Scan for the cell matching the given text and deliver its [x, y] coordinate at center. 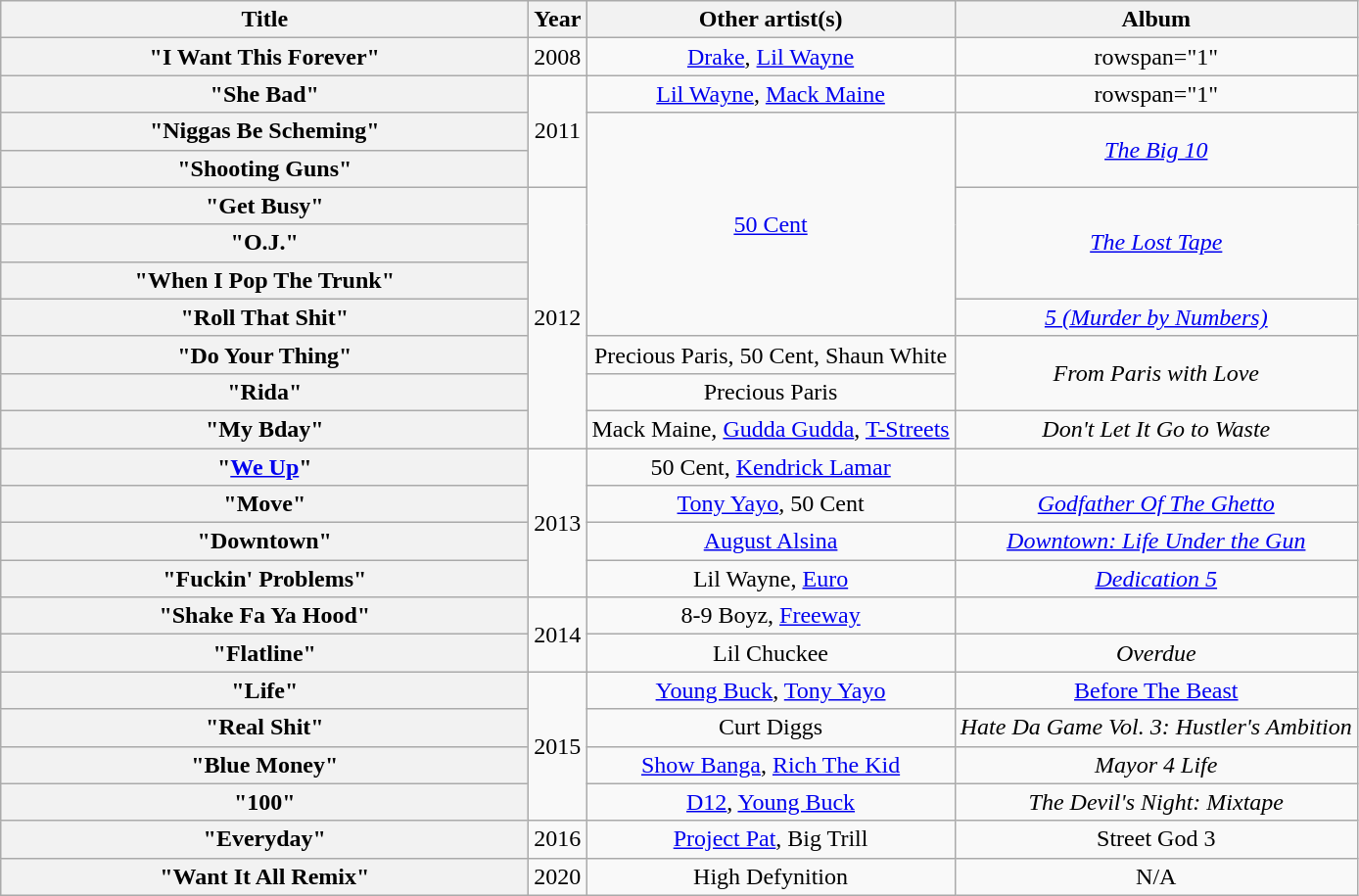
"We Up" [264, 467]
Downtown: Life Under the Gun [1155, 542]
50 Cent, Kendrick Lamar [771, 467]
High Defynition [771, 876]
2008 [558, 57]
"Niggas Be Scheming" [264, 131]
"Want It All Remix" [264, 876]
Godfather Of The Ghetto [1155, 504]
Lil Wayne, Mack Maine [771, 94]
"My Bday" [264, 429]
Lil Wayne, Euro [771, 579]
2016 [558, 839]
"100" [264, 802]
Lil Chuckee [771, 653]
N/A [1155, 876]
"Get Busy" [264, 206]
"Blue Money" [264, 765]
2013 [558, 523]
Street God 3 [1155, 839]
"Fuckin' Problems" [264, 579]
5 (Murder by Numbers) [1155, 317]
"Life" [264, 690]
Mack Maine, Gudda Gudda, T-Streets [771, 429]
Tony Yayo, 50 Cent [771, 504]
Title [264, 20]
"O.J." [264, 243]
The Lost Tape [1155, 243]
"Roll That Shit" [264, 317]
"Shooting Guns" [264, 168]
Year [558, 20]
"Do Your Thing" [264, 354]
Precious Paris, 50 Cent, Shaun White [771, 354]
50 Cent [771, 224]
"Flatline" [264, 653]
2011 [558, 131]
"Shake Fa Ya Hood" [264, 616]
"When I Pop The Trunk" [264, 280]
Overdue [1155, 653]
Hate Da Game Vol. 3: Hustler's Ambition [1155, 728]
Project Pat, Big Trill [771, 839]
August Alsina [771, 542]
D12, Young Buck [771, 802]
Mayor 4 Life [1155, 765]
The Devil's Night: Mixtape [1155, 802]
Don't Let It Go to Waste [1155, 429]
"Downtown" [264, 542]
"I Want This Forever" [264, 57]
Young Buck, Tony Yayo [771, 690]
2014 [558, 635]
Drake, Lil Wayne [771, 57]
"Everyday" [264, 839]
2012 [558, 317]
"Rida" [264, 392]
2015 [558, 746]
8-9 Boyz, Freeway [771, 616]
Show Banga, Rich The Kid [771, 765]
"Real Shit" [264, 728]
Other artist(s) [771, 20]
The Big 10 [1155, 150]
2020 [558, 876]
Curt Diggs [771, 728]
From Paris with Love [1155, 373]
"Move" [264, 504]
Precious Paris [771, 392]
Dedication 5 [1155, 579]
Album [1155, 20]
"She Bad" [264, 94]
Before The Beast [1155, 690]
